Return the (X, Y) coordinate for the center point of the cell that contains the specified text.  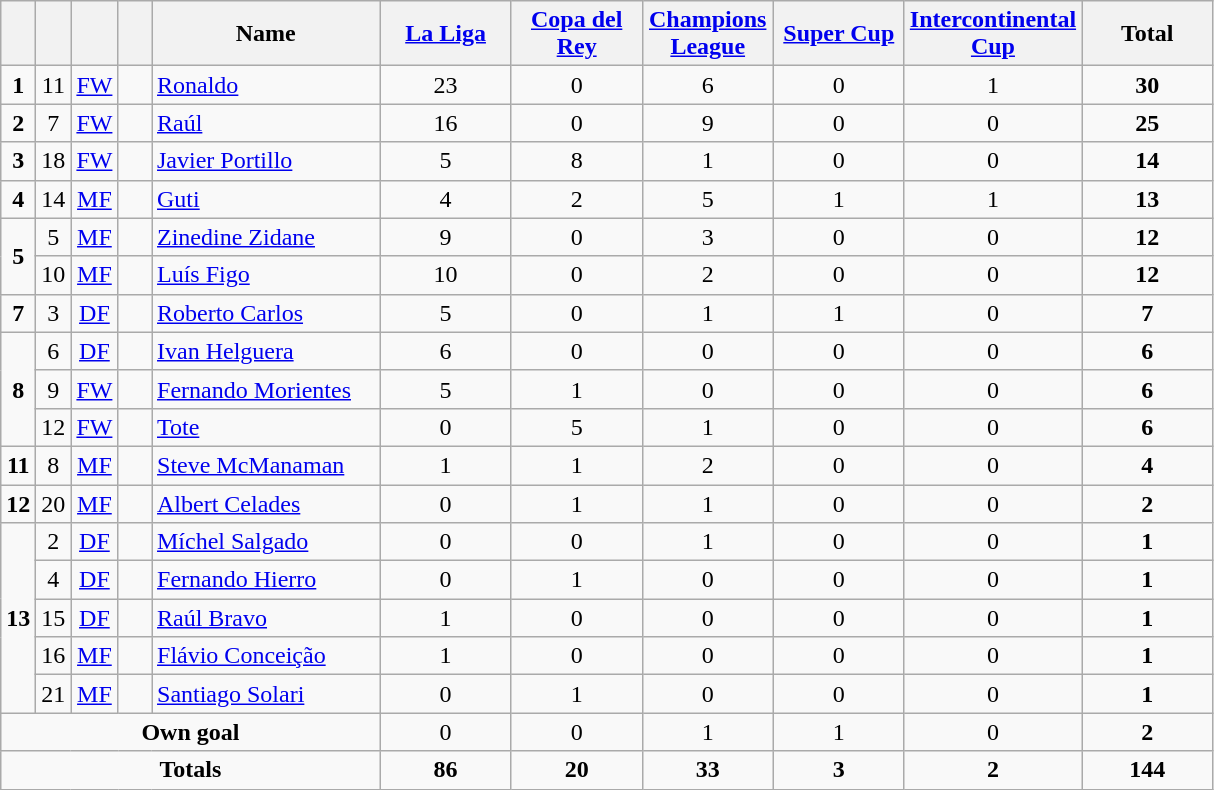
15 (54, 618)
21 (54, 694)
La Liga (446, 34)
Ronaldo (266, 85)
Raúl (266, 123)
Albert Celades (266, 503)
Fernando Hierro (266, 580)
Ivan Helguera (266, 351)
Míchel Salgado (266, 542)
33 (708, 770)
Zinedine Zidane (266, 237)
Luís Figo (266, 275)
25 (1148, 123)
Javier Portillo (266, 161)
144 (1148, 770)
Steve McManaman (266, 465)
Fernando Morientes (266, 389)
86 (446, 770)
Santiago Solari (266, 694)
30 (1148, 85)
Totals (190, 770)
Roberto Carlos (266, 313)
Intercontinental Cup (992, 34)
Total (1148, 34)
Guti (266, 199)
18 (54, 161)
Own goal (190, 732)
Super Cup (838, 34)
Copa del Rey (576, 34)
Tote (266, 427)
Champions League (708, 34)
Name (266, 34)
23 (446, 85)
Flávio Conceição (266, 656)
Raúl Bravo (266, 618)
